Determine the [X, Y] coordinate at the center of the cell enclosing the given text.  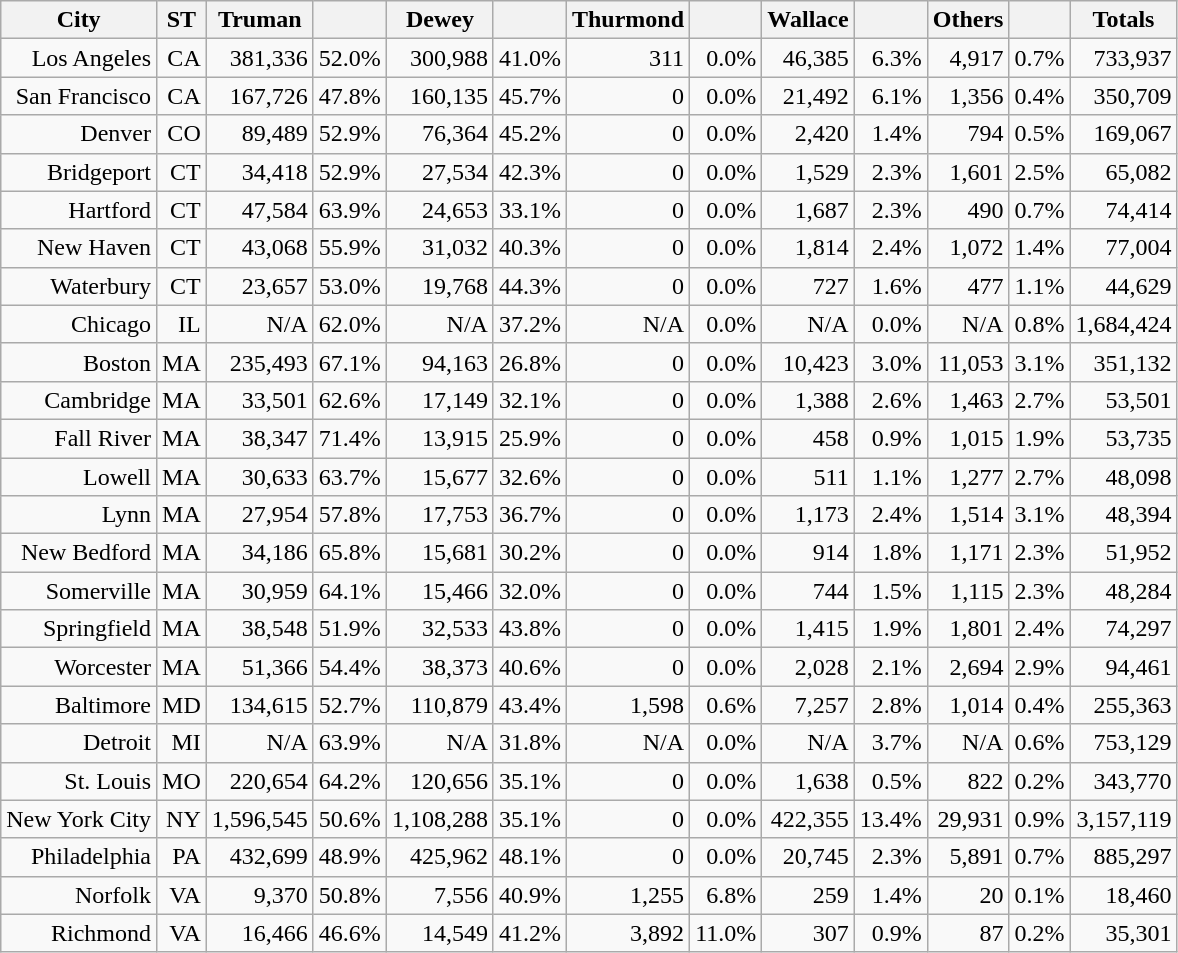
17,753 [440, 515]
3.0% [890, 362]
Worcester [79, 667]
PA [182, 857]
727 [808, 286]
MO [182, 781]
46,385 [808, 58]
1,415 [808, 629]
44,629 [1124, 286]
0.1% [1040, 895]
1,173 [808, 515]
169,067 [1124, 134]
160,135 [440, 96]
40.9% [530, 895]
55.9% [350, 248]
45.2% [530, 134]
50.6% [350, 819]
381,336 [260, 58]
62.6% [350, 400]
41.0% [530, 58]
6.1% [890, 96]
422,355 [808, 819]
255,363 [1124, 705]
23,657 [260, 286]
17,149 [440, 400]
44.3% [530, 286]
Richmond [79, 933]
3,157,119 [1124, 819]
Philadelphia [79, 857]
15,681 [440, 553]
2.6% [890, 400]
794 [968, 134]
38,548 [260, 629]
10,423 [808, 362]
1,072 [968, 248]
43.4% [530, 705]
300,988 [440, 58]
52.0% [350, 58]
Others [968, 20]
87 [968, 933]
City [79, 20]
29,931 [968, 819]
1,801 [968, 629]
Chicago [79, 324]
54.4% [350, 667]
48,394 [1124, 515]
1,015 [968, 438]
11.0% [726, 933]
52.7% [350, 705]
50.8% [350, 895]
35,301 [1124, 933]
4,917 [968, 58]
1,814 [808, 248]
120,656 [440, 781]
New Haven [79, 248]
1,277 [968, 477]
7,257 [808, 705]
37.2% [530, 324]
167,726 [260, 96]
19,768 [440, 286]
110,879 [440, 705]
311 [628, 58]
1.6% [890, 286]
733,937 [1124, 58]
MD [182, 705]
1,171 [968, 553]
16,466 [260, 933]
71.4% [350, 438]
San Francisco [79, 96]
48,098 [1124, 477]
20,745 [808, 857]
43.8% [530, 629]
3.7% [890, 743]
307 [808, 933]
33.1% [530, 210]
6.3% [890, 58]
Dewey [440, 20]
Springfield [79, 629]
2,028 [808, 667]
477 [968, 286]
2.5% [1040, 172]
5,891 [968, 857]
ST [182, 20]
32.6% [530, 477]
14,549 [440, 933]
67.1% [350, 362]
425,962 [440, 857]
1,684,424 [1124, 324]
36.7% [530, 515]
MI [182, 743]
511 [808, 477]
76,364 [440, 134]
30.2% [530, 553]
Denver [79, 134]
432,699 [260, 857]
1,115 [968, 591]
62.0% [350, 324]
47,584 [260, 210]
94,461 [1124, 667]
Truman [260, 20]
1,598 [628, 705]
1.5% [890, 591]
Somerville [79, 591]
57.8% [350, 515]
9,370 [260, 895]
13,915 [440, 438]
43,068 [260, 248]
Cambridge [79, 400]
7,556 [440, 895]
914 [808, 553]
15,677 [440, 477]
Baltimore [79, 705]
25.9% [530, 438]
27,954 [260, 515]
3,892 [628, 933]
1,356 [968, 96]
32,533 [440, 629]
65,082 [1124, 172]
Totals [1124, 20]
1,687 [808, 210]
48.9% [350, 857]
41.2% [530, 933]
40.6% [530, 667]
33,501 [260, 400]
IL [182, 324]
Wallace [808, 20]
1,014 [968, 705]
48.1% [530, 857]
42.3% [530, 172]
Lowell [79, 477]
2.8% [890, 705]
343,770 [1124, 781]
Detroit [79, 743]
18,460 [1124, 895]
53,735 [1124, 438]
0.8% [1040, 324]
CO [182, 134]
26.8% [530, 362]
New York City [79, 819]
51,952 [1124, 553]
Norfolk [79, 895]
77,004 [1124, 248]
822 [968, 781]
220,654 [260, 781]
1,108,288 [440, 819]
65.8% [350, 553]
235,493 [260, 362]
1,638 [808, 781]
St. Louis [79, 781]
51,366 [260, 667]
89,489 [260, 134]
1,529 [808, 172]
134,615 [260, 705]
6.8% [726, 895]
2,420 [808, 134]
94,163 [440, 362]
Waterbury [79, 286]
34,418 [260, 172]
15,466 [440, 591]
47.8% [350, 96]
40.3% [530, 248]
2,694 [968, 667]
350,709 [1124, 96]
74,297 [1124, 629]
38,347 [260, 438]
64.1% [350, 591]
46.6% [350, 933]
Los Angeles [79, 58]
1,514 [968, 515]
48,284 [1124, 591]
Lynn [79, 515]
31,032 [440, 248]
74,414 [1124, 210]
1,601 [968, 172]
753,129 [1124, 743]
32.1% [530, 400]
13.4% [890, 819]
20 [968, 895]
27,534 [440, 172]
Boston [79, 362]
1,388 [808, 400]
34,186 [260, 553]
885,297 [1124, 857]
1.8% [890, 553]
Thurmond [628, 20]
51.9% [350, 629]
30,959 [260, 591]
New Bedford [79, 553]
490 [968, 210]
NY [182, 819]
24,653 [440, 210]
2.9% [1040, 667]
458 [808, 438]
2.1% [890, 667]
64.2% [350, 781]
63.7% [350, 477]
53.0% [350, 286]
Hartford [79, 210]
Bridgeport [79, 172]
Fall River [79, 438]
21,492 [808, 96]
351,132 [1124, 362]
32.0% [530, 591]
1,463 [968, 400]
11,053 [968, 362]
45.7% [530, 96]
38,373 [440, 667]
1,255 [628, 895]
30,633 [260, 477]
744 [808, 591]
31.8% [530, 743]
259 [808, 895]
1,596,545 [260, 819]
53,501 [1124, 400]
